Pinpoint the cell where the given text exists, returning its (x, y) midpoint coordinate. 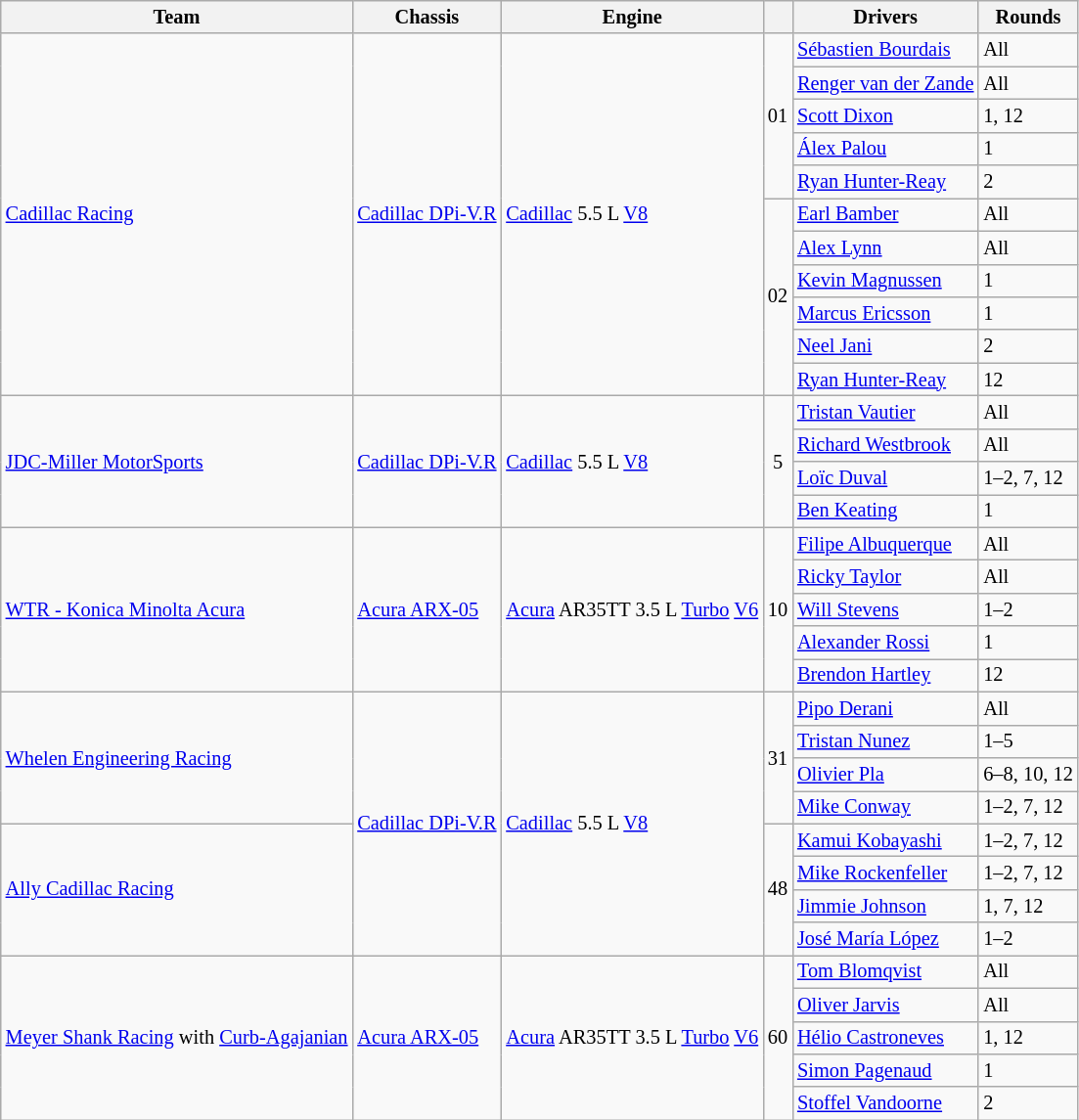
Simon Pagenaud (885, 1070)
Ricky Taylor (885, 576)
Filipe Albuquerque (885, 544)
Tristan Vautier (885, 412)
Ben Keating (885, 511)
Chassis (427, 17)
Sébastien Bourdais (885, 50)
31 (778, 757)
Loïc Duval (885, 478)
WTR - Konica Minolta Acura (177, 609)
Hélio Castroneves (885, 1038)
Álex Palou (885, 149)
48 (778, 890)
6–8, 10, 12 (1027, 774)
1–5 (1027, 741)
Kamui Kobayashi (885, 840)
Alex Lynn (885, 247)
Richard Westbrook (885, 445)
02 (778, 296)
60 (778, 1037)
Renger van der Zande (885, 83)
Team (177, 17)
Stoffel Vandoorne (885, 1103)
Brendon Hartley (885, 675)
Scott Dixon (885, 115)
Neel Jani (885, 346)
Ally Cadillac Racing (177, 890)
Jimmie Johnson (885, 906)
Tristan Nunez (885, 741)
Oliver Jarvis (885, 1005)
10 (778, 609)
Pipo Derani (885, 708)
Tom Blomqvist (885, 971)
Rounds (1027, 17)
Marcus Ericsson (885, 313)
Drivers (885, 17)
Kevin Magnussen (885, 281)
JDC-Miller MotorSports (177, 462)
Whelen Engineering Racing (177, 757)
Mike Rockenfeller (885, 873)
Earl Bamber (885, 214)
Olivier Pla (885, 774)
José María López (885, 939)
Engine (632, 17)
Cadillac Racing (177, 214)
1, 7, 12 (1027, 906)
01 (778, 115)
Alexander Rossi (885, 643)
Mike Conway (885, 807)
Will Stevens (885, 609)
5 (778, 462)
Meyer Shank Racing with Curb-Agajanian (177, 1037)
